Scan for the cell matching the given text and deliver its [x, y] coordinate at center. 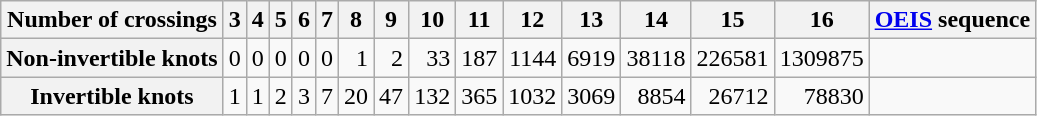
4 [258, 20]
38118 [656, 58]
6919 [592, 58]
132 [432, 96]
8 [356, 20]
14 [656, 20]
11 [480, 20]
365 [480, 96]
Number of crossings [112, 20]
3069 [592, 96]
9 [392, 20]
33 [432, 58]
5 [280, 20]
10 [432, 20]
15 [732, 20]
20 [356, 96]
Non-invertible knots [112, 58]
13 [592, 20]
1309875 [822, 58]
78830 [822, 96]
1144 [532, 58]
OEIS sequence [952, 20]
187 [480, 58]
16 [822, 20]
26712 [732, 96]
47 [392, 96]
226581 [732, 58]
Invertible knots [112, 96]
6 [304, 20]
8854 [656, 96]
1032 [532, 96]
12 [532, 20]
